Extract the [x, y] coordinate from the center of the cell holding the provided text.  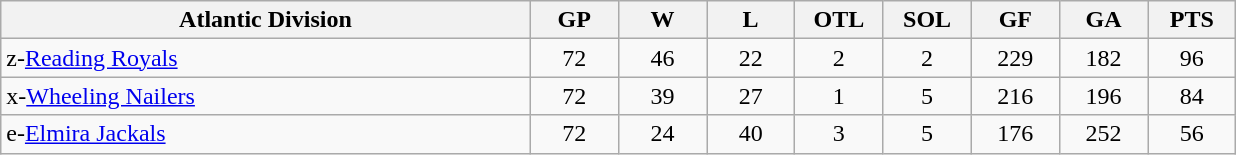
40 [751, 134]
196 [1103, 96]
96 [1192, 58]
GP [574, 20]
SOL [927, 20]
PTS [1192, 20]
x-Wheeling Nailers [266, 96]
176 [1015, 134]
252 [1103, 134]
24 [662, 134]
OTL [839, 20]
22 [751, 58]
3 [839, 134]
Atlantic Division [266, 20]
84 [1192, 96]
56 [1192, 134]
z-Reading Royals [266, 58]
39 [662, 96]
W [662, 20]
27 [751, 96]
e-Elmira Jackals [266, 134]
216 [1015, 96]
GF [1015, 20]
46 [662, 58]
L [751, 20]
1 [839, 96]
229 [1015, 58]
GA [1103, 20]
182 [1103, 58]
